Find where the given text appears and provide that cell's center as [x, y] coordinate. 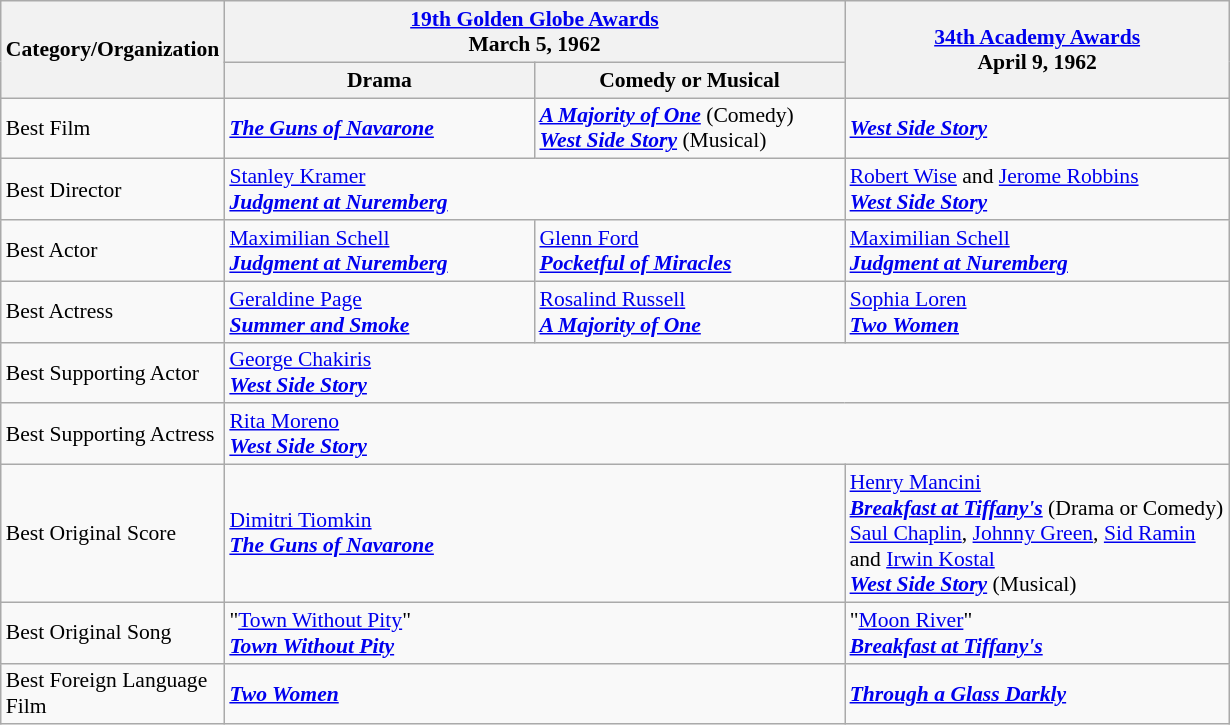
Category/Organization [113, 50]
34th Academy AwardsApril 9, 1962 [1038, 50]
Best Film [113, 128]
Best Supporting Actor [113, 372]
George ChakirisWest Side Story [726, 372]
19th Golden Globe AwardsMarch 5, 1962 [534, 32]
West Side Story [1038, 128]
Stanley KramerJudgment at Nuremberg [534, 190]
Two Women [534, 694]
Rita MorenoWest Side Story [726, 434]
Best Original Score [113, 534]
"Town Without Pity"Town Without Pity [534, 632]
Geraldine PageSummer and Smoke [379, 312]
Best Foreign Language Film [113, 694]
Best Original Song [113, 632]
Drama [379, 80]
Robert Wise and Jerome RobbinsWest Side Story [1038, 190]
Henry ManciniBreakfast at Tiffany's (Drama or Comedy)Saul Chaplin, Johnny Green, Sid Ramin and Irwin KostalWest Side Story (Musical) [1038, 534]
Dimitri TiomkinThe Guns of Navarone [534, 534]
"Moon River"Breakfast at Tiffany's [1038, 632]
Best Supporting Actress [113, 434]
Comedy or Musical [689, 80]
Through a Glass Darkly [1038, 694]
Glenn FordPocketful of Miracles [689, 250]
Best Actress [113, 312]
Sophia LorenTwo Women [1038, 312]
Best Actor [113, 250]
Best Director [113, 190]
A Majority of One (Comedy) West Side Story (Musical) [689, 128]
The Guns of Navarone [379, 128]
Rosalind RussellA Majority of One [689, 312]
